Find where the given text appears and provide that cell's center as [x, y] coordinate. 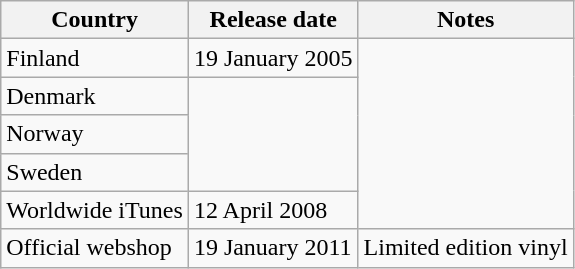
Country [95, 20]
Limited edition vinyl [466, 248]
Denmark [95, 96]
Notes [466, 20]
Norway [95, 134]
Finland [95, 58]
Sweden [95, 172]
Official webshop [95, 248]
Worldwide iTunes [95, 210]
19 January 2011 [273, 248]
Release date [273, 20]
12 April 2008 [273, 210]
19 January 2005 [273, 58]
